Scan for the cell matching the given text and deliver its [X, Y] coordinate at center. 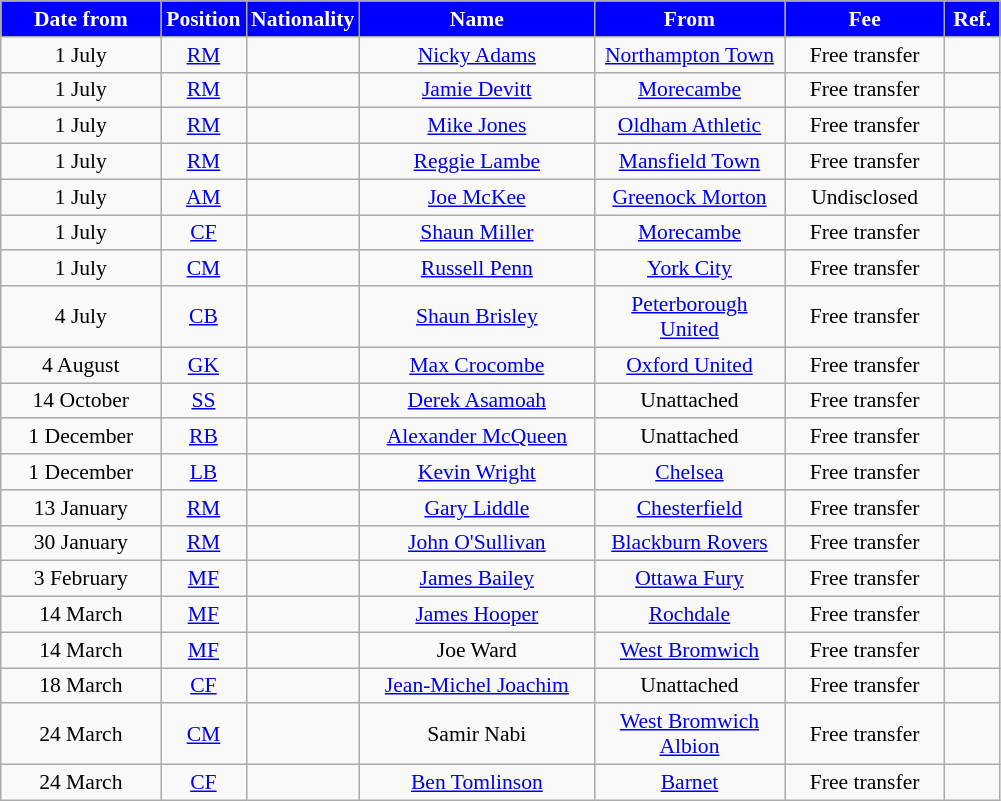
Nicky Adams [476, 55]
John O'Sullivan [476, 543]
Ben Tomlinson [476, 783]
CB [204, 316]
RB [204, 437]
14 October [81, 401]
West Bromwich [689, 650]
Mike Jones [476, 126]
Ref. [972, 19]
4 July [81, 316]
Peterborough United [689, 316]
Greenock Morton [689, 197]
SS [204, 401]
Shaun Miller [476, 233]
Joe McKee [476, 197]
Chesterfield [689, 508]
West Bromwich Albion [689, 734]
Rochdale [689, 615]
Date from [81, 19]
Oxford United [689, 365]
James Hooper [476, 615]
Jamie Devitt [476, 90]
Kevin Wright [476, 472]
Derek Asamoah [476, 401]
30 January [81, 543]
AM [204, 197]
From [689, 19]
18 March [81, 686]
Nationality [302, 19]
Samir Nabi [476, 734]
Undisclosed [865, 197]
4 August [81, 365]
Name [476, 19]
Gary Liddle [476, 508]
Joe Ward [476, 650]
York City [689, 269]
James Bailey [476, 579]
GK [204, 365]
Barnet [689, 783]
Northampton Town [689, 55]
Mansfield Town [689, 162]
Position [204, 19]
Oldham Athletic [689, 126]
3 February [81, 579]
Fee [865, 19]
Ottawa Fury [689, 579]
Alexander McQueen [476, 437]
Russell Penn [476, 269]
Chelsea [689, 472]
LB [204, 472]
Jean-Michel Joachim [476, 686]
Reggie Lambe [476, 162]
Shaun Brisley [476, 316]
Max Crocombe [476, 365]
Blackburn Rovers [689, 543]
13 January [81, 508]
